For the text-containing cell, return its midpoint in [X, Y] coordinate format. 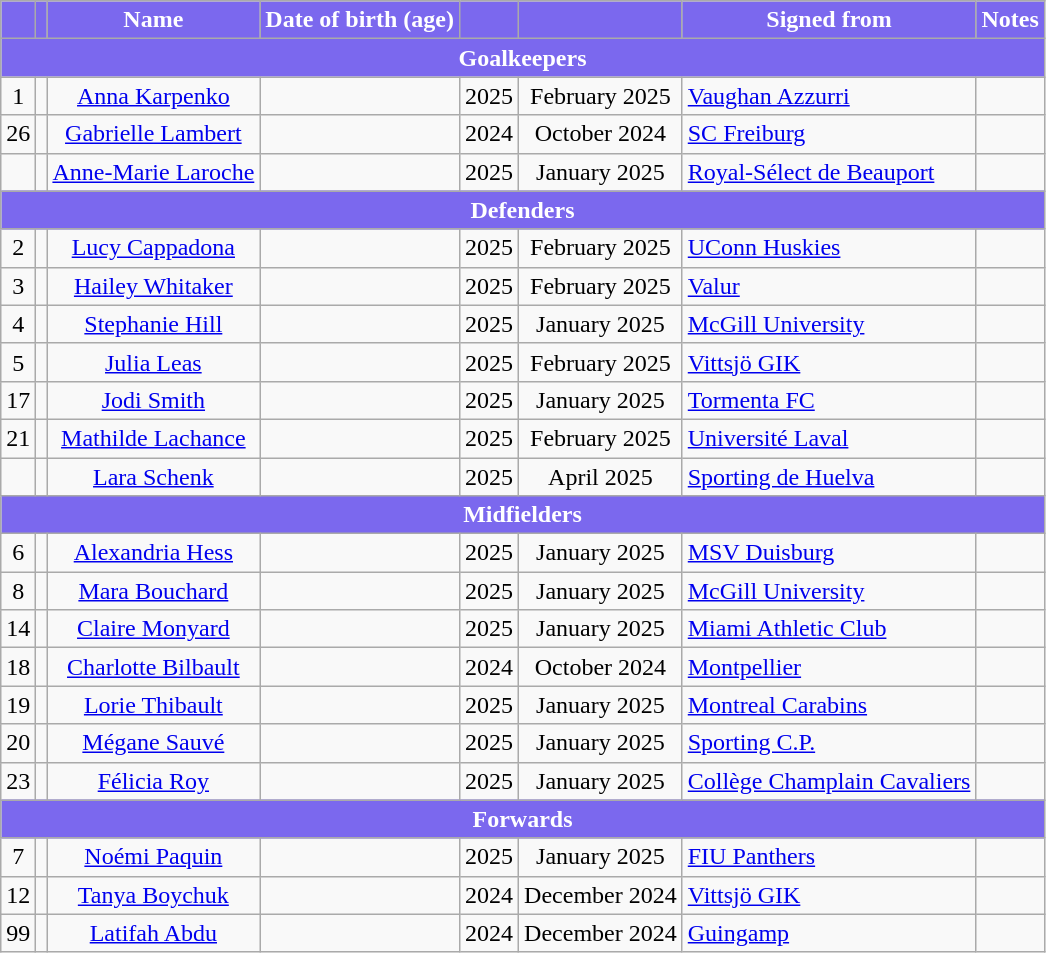
UConn Huskies [829, 248]
23 [18, 781]
April 2025 [601, 477]
Charlotte Bilbault [154, 667]
Anna Karpenko [154, 96]
14 [18, 629]
Montpellier [829, 667]
MSV Duisburg [829, 553]
FIU Panthers [829, 857]
Sporting de Huelva [829, 477]
Forwards [523, 819]
8 [18, 591]
Signed from [829, 20]
4 [18, 324]
Valur [829, 286]
Université Laval [829, 438]
Tanya Boychuk [154, 895]
Royal-Sélect de Beauport [829, 172]
Vaughan Azzurri [829, 96]
Name [154, 20]
Alexandria Hess [154, 553]
Julia Leas [154, 362]
5 [18, 362]
Lara Schenk [154, 477]
Noémi Paquin [154, 857]
Lucy Cappadona [154, 248]
7 [18, 857]
6 [18, 553]
Miami Athletic Club [829, 629]
Claire Monyard [154, 629]
12 [18, 895]
Félicia Roy [154, 781]
Mara Bouchard [154, 591]
20 [18, 743]
Date of birth (age) [360, 20]
Lorie Thibault [154, 705]
Notes [1010, 20]
3 [18, 286]
26 [18, 134]
Anne-Marie Laroche [154, 172]
Midfielders [523, 515]
18 [18, 667]
1 [18, 96]
Mégane Sauvé [154, 743]
Montreal Carabins [829, 705]
Goalkeepers [523, 58]
Stephanie Hill [154, 324]
Defenders [523, 210]
Tormenta FC [829, 400]
Collège Champlain Cavaliers [829, 781]
99 [18, 933]
Gabrielle Lambert [154, 134]
Mathilde Lachance [154, 438]
SC Freiburg [829, 134]
Sporting C.P. [829, 743]
21 [18, 438]
Hailey Whitaker [154, 286]
Latifah Abdu [154, 933]
Jodi Smith [154, 400]
19 [18, 705]
2 [18, 248]
Guingamp [829, 933]
17 [18, 400]
